From the cell containing the given text, extract its center point as [X, Y] coordinate. 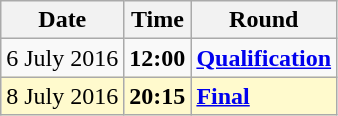
12:00 [158, 58]
20:15 [158, 96]
Round [264, 20]
Date [62, 20]
6 July 2016 [62, 58]
Final [264, 96]
Qualification [264, 58]
Time [158, 20]
8 July 2016 [62, 96]
